Capture the cell that displays the provided text and extract its [X, Y] central coordinate. 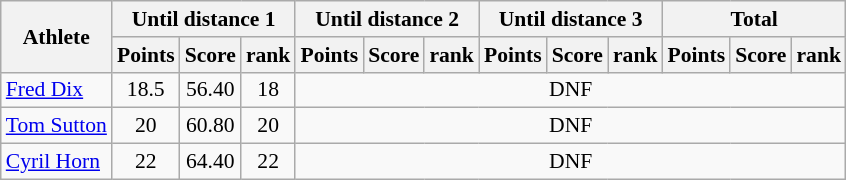
Total [754, 19]
Athlete [56, 36]
18.5 [146, 90]
64.40 [210, 162]
Until distance 3 [571, 19]
Fred Dix [56, 90]
Until distance 1 [204, 19]
Tom Sutton [56, 126]
18 [268, 90]
60.80 [210, 126]
56.40 [210, 90]
Until distance 2 [387, 19]
Cyril Horn [56, 162]
